From the cell containing the given text, extract its center point as [x, y] coordinate. 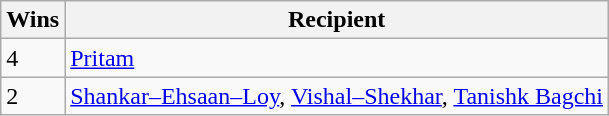
Pritam [337, 58]
2 [33, 96]
4 [33, 58]
Recipient [337, 20]
Shankar–Ehsaan–Loy, Vishal–Shekhar, Tanishk Bagchi [337, 96]
Wins [33, 20]
